Pinpoint the cell where the given text exists, returning its (x, y) midpoint coordinate. 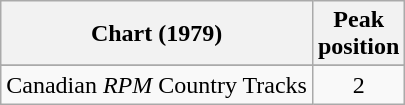
Canadian RPM Country Tracks (157, 85)
Chart (1979) (157, 34)
2 (358, 85)
Peakposition (358, 34)
